For the text-containing cell, return its midpoint in [X, Y] coordinate format. 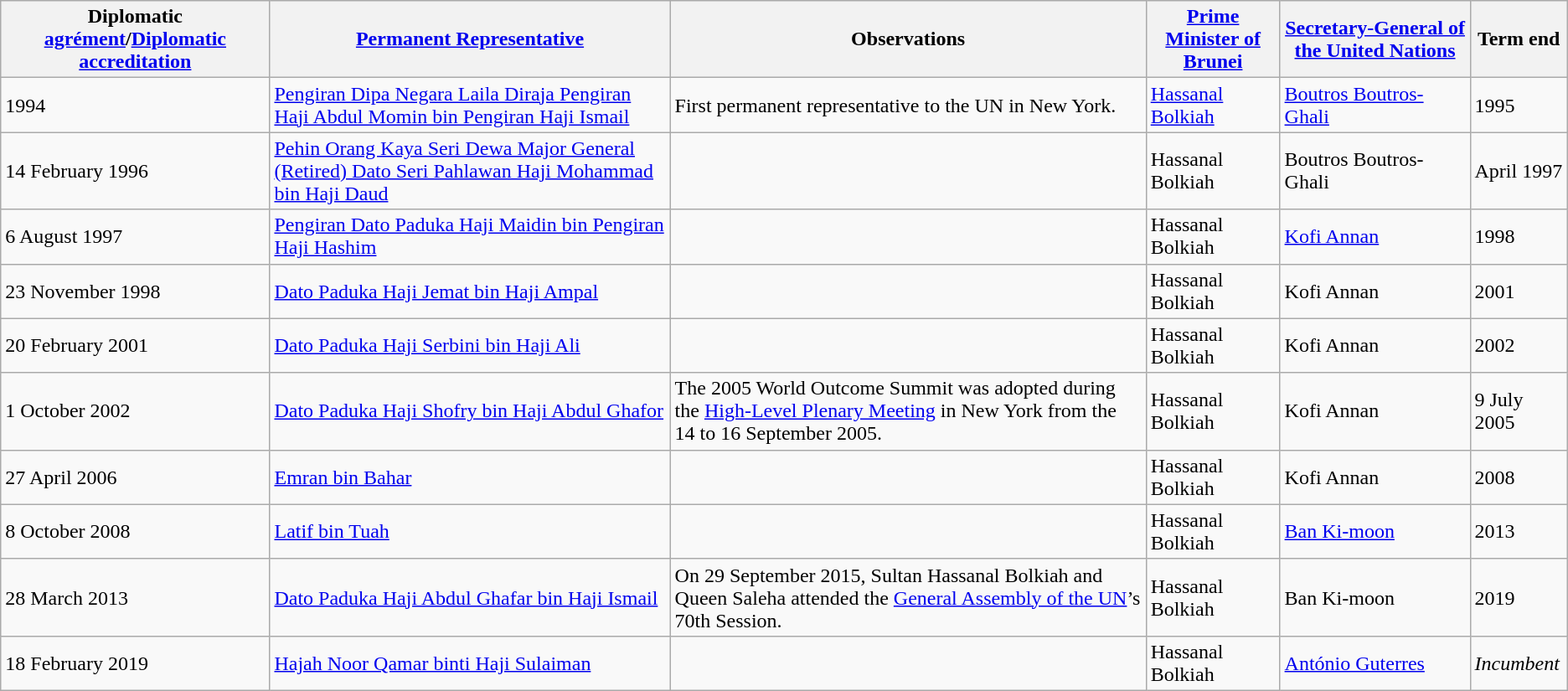
Dato Paduka Haji Shofry bin Haji Abdul Ghafor [470, 411]
2013 [1519, 531]
1998 [1519, 236]
Dato Paduka Haji Abdul Ghafar bin Haji Ismail [470, 597]
António Guterres [1375, 663]
Dato Paduka Haji Serbini bin Haji Ali [470, 345]
1994 [136, 106]
2019 [1519, 597]
20 February 2001 [136, 345]
23 November 1998 [136, 291]
Observations [908, 39]
Pehin Orang Kaya Seri Dewa Major General (Retired) Dato Seri Pahlawan Haji Mohammad bin Haji Daud [470, 171]
14 February 1996 [136, 171]
First permanent representative to the UN in New York. [908, 106]
Term end [1519, 39]
28 March 2013 [136, 597]
1995 [1519, 106]
Secretary-General of the United Nations [1375, 39]
27 April 2006 [136, 477]
Latif bin Tuah [470, 531]
Pengiran Dato Paduka Haji Maidin bin Pengiran Haji Hashim [470, 236]
2001 [1519, 291]
8 October 2008 [136, 531]
April 1997 [1519, 171]
Emran bin Bahar [470, 477]
9 July 2005 [1519, 411]
1 October 2002 [136, 411]
2008 [1519, 477]
Diplomatic agrément/Diplomatic accreditation [136, 39]
18 February 2019 [136, 663]
Prime Minister of Brunei [1213, 39]
2002 [1519, 345]
Dato Paduka Haji Jemat bin Haji Ampal [470, 291]
Permanent Representative [470, 39]
Hajah Noor Qamar binti Haji Sulaiman [470, 663]
6 August 1997 [136, 236]
Pengiran Dipa Negara Laila Diraja Pengiran Haji Abdul Momin bin Pengiran Haji Ismail [470, 106]
Incumbent [1519, 663]
On 29 September 2015, Sultan Hassanal Bolkiah and Queen Saleha attended the General Assembly of the UN’s 70th Session. [908, 597]
The 2005 World Outcome Summit was adopted during the High-Level Plenary Meeting in New York from the 14 to 16 September 2005. [908, 411]
